Pinpoint the cell where the given text exists, returning its (X, Y) midpoint coordinate. 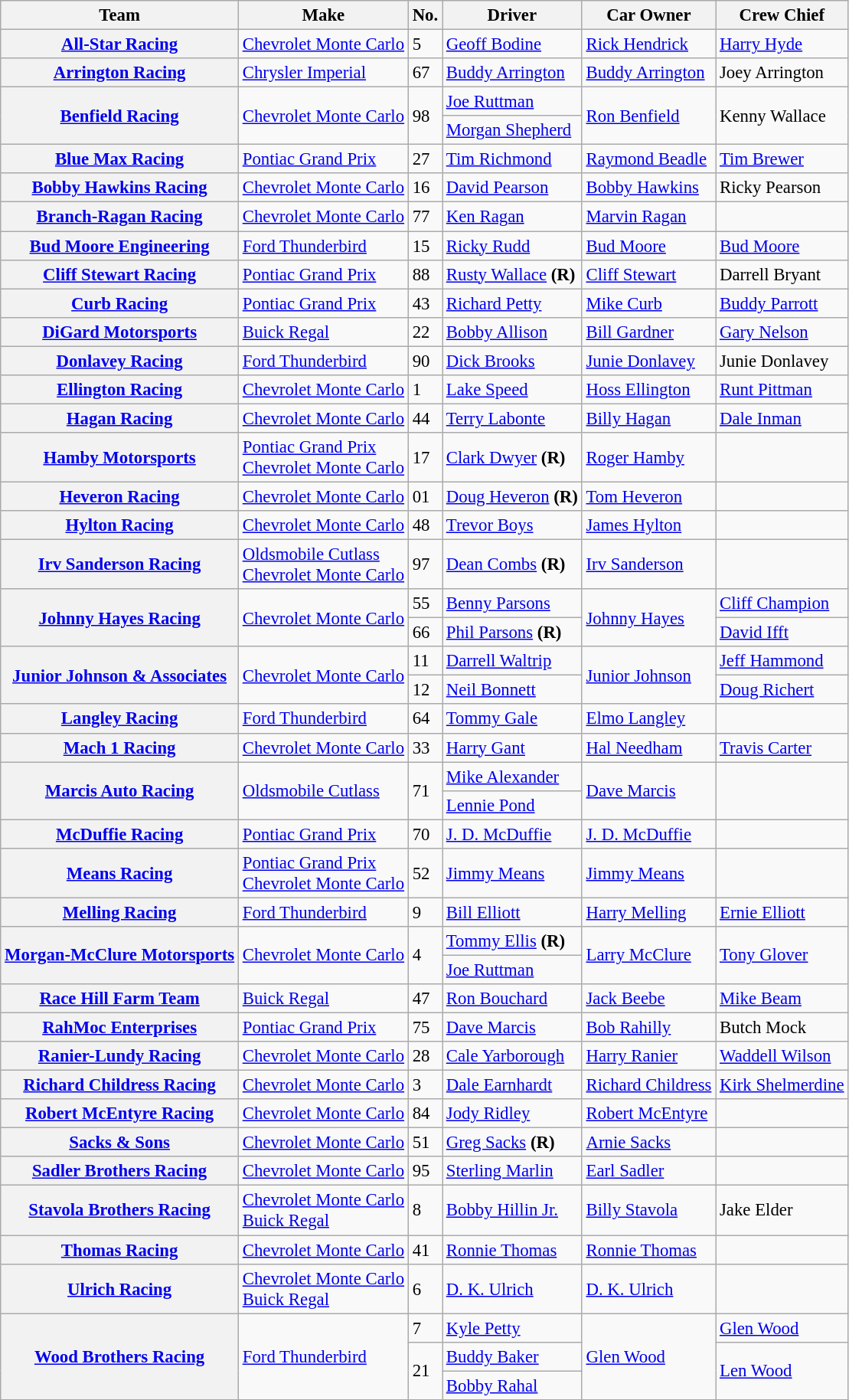
Oldsmobile Cutlass Chevrolet Monte Carlo (323, 565)
Wood Brothers Racing (119, 1357)
Marcis Auto Racing (119, 790)
Junior Johnson & Associates (119, 675)
Crew Chief (782, 15)
Dale Inman (782, 418)
Sadler Brothers Racing (119, 1171)
3 (425, 1085)
Runt Pittman (782, 390)
Harry Hyde (782, 44)
Roger Hamby (648, 458)
David Ifft (782, 633)
44 (425, 418)
1 (425, 390)
21 (425, 1371)
Hagan Racing (119, 418)
Bud Moore Engineering (119, 246)
All-Star Racing (119, 44)
Mike Alexander (513, 777)
33 (425, 747)
Driver (513, 15)
Clark Dwyer (R) (513, 458)
Cliff Stewart Racing (119, 274)
Harry Melling (648, 912)
17 (425, 458)
Dick Brooks (513, 361)
Kyle Petty (513, 1328)
7 (425, 1328)
Harry Gant (513, 747)
Ricky Pearson (782, 188)
Gary Nelson (782, 332)
64 (425, 719)
97 (425, 565)
David Pearson (513, 188)
Travis Carter (782, 747)
9 (425, 912)
Make (323, 15)
Stavola Brothers Racing (119, 1210)
Bobby Hawkins Racing (119, 188)
Ron Benfield (648, 116)
Ernie Elliott (782, 912)
Robert McEntyre (648, 1114)
Butch Mock (782, 1028)
52 (425, 873)
Hylton Racing (119, 525)
Billy Hagan (648, 418)
Sterling Marlin (513, 1171)
Johnny Hayes Racing (119, 617)
Jack Beebe (648, 999)
Means Racing (119, 873)
Lake Speed (513, 390)
Thomas Racing (119, 1250)
Bob Rahilly (648, 1028)
Tommy Gale (513, 719)
No. (425, 15)
Mike Beam (782, 999)
Earl Sadler (648, 1171)
Joey Arrington (782, 73)
Tom Heveron (648, 496)
Curb Racing (119, 303)
Bobby Hawkins (648, 188)
Irv Sanderson Racing (119, 565)
Greg Sacks (R) (513, 1143)
90 (425, 361)
Ricky Rudd (513, 246)
Neil Bonnett (513, 690)
01 (425, 496)
Richard Petty (513, 303)
Waddell Wilson (782, 1056)
67 (425, 73)
Dean Combs (R) (513, 565)
Ellington Racing (119, 390)
Benny Parsons (513, 604)
Car Owner (648, 15)
47 (425, 999)
Tommy Ellis (R) (513, 941)
Jake Elder (782, 1210)
Larry McClure (648, 956)
84 (425, 1114)
Team (119, 15)
Ron Bouchard (513, 999)
12 (425, 690)
Kirk Shelmerdine (782, 1085)
Bobby Allison (513, 332)
Rick Hendrick (648, 44)
Robert McEntyre Racing (119, 1114)
71 (425, 790)
Ken Ragan (513, 217)
Darrell Waltrip (513, 661)
Kenny Wallace (782, 116)
Tim Brewer (782, 159)
RahMoc Enterprises (119, 1028)
Geoff Bodine (513, 44)
28 (425, 1056)
Bobby Rahal (513, 1385)
16 (425, 188)
Junior Johnson (648, 675)
Langley Racing (119, 719)
Tim Richmond (513, 159)
Lennie Pond (513, 805)
Morgan Shepherd (513, 130)
Marvin Ragan (648, 217)
Cale Yarborough (513, 1056)
75 (425, 1028)
Chrysler Imperial (323, 73)
Race Hill Farm Team (119, 999)
Jeff Hammond (782, 661)
4 (425, 956)
Tony Glover (782, 956)
Donlavey Racing (119, 361)
Phil Parsons (R) (513, 633)
27 (425, 159)
Cliff Stewart (648, 274)
95 (425, 1171)
Hoss Ellington (648, 390)
Len Wood (782, 1371)
6 (425, 1288)
Raymond Beadle (648, 159)
Bobby Hillin Jr. (513, 1210)
Rusty Wallace (R) (513, 274)
Johnny Hayes (648, 617)
Mach 1 Racing (119, 747)
Hamby Motorsports (119, 458)
Richard Childress (648, 1085)
Irv Sanderson (648, 565)
Melling Racing (119, 912)
Morgan-McClure Motorsports (119, 956)
88 (425, 274)
Harry Ranier (648, 1056)
48 (425, 525)
Cliff Champion (782, 604)
Blue Max Racing (119, 159)
41 (425, 1250)
Oldsmobile Cutlass (323, 790)
Doug Richert (782, 690)
8 (425, 1210)
Darrell Bryant (782, 274)
Terry Labonte (513, 418)
43 (425, 303)
Branch-Ragan Racing (119, 217)
11 (425, 661)
Bill Gardner (648, 332)
51 (425, 1143)
Dale Earnhardt (513, 1085)
DiGard Motorsports (119, 332)
Sacks & Sons (119, 1143)
55 (425, 604)
Mike Curb (648, 303)
Jody Ridley (513, 1114)
Benfield Racing (119, 116)
Arrington Racing (119, 73)
Richard Childress Racing (119, 1085)
15 (425, 246)
22 (425, 332)
Elmo Langley (648, 719)
McDuffie Racing (119, 834)
Billy Stavola (648, 1210)
James Hylton (648, 525)
Arnie Sacks (648, 1143)
Doug Heveron (R) (513, 496)
66 (425, 633)
Ranier-Lundy Racing (119, 1056)
98 (425, 116)
77 (425, 217)
Ulrich Racing (119, 1288)
Heveron Racing (119, 496)
Trevor Boys (513, 525)
Bill Elliott (513, 912)
Hal Needham (648, 747)
Buddy Baker (513, 1356)
70 (425, 834)
5 (425, 44)
Buddy Parrott (782, 303)
